Extract the (x, y) coordinate from the center of the cell holding the provided text.  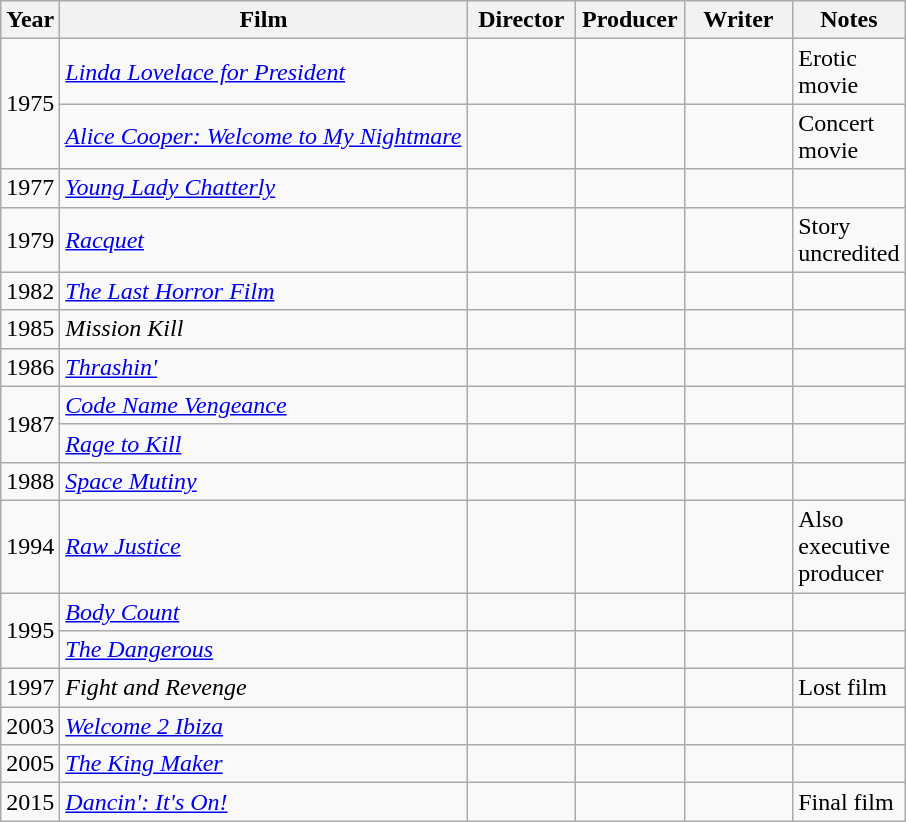
2015 (30, 802)
Rage to Kill (264, 443)
Writer (738, 20)
1997 (30, 688)
Racquet (264, 240)
Also executive producer (849, 546)
Welcome 2 Ibiza (264, 726)
Young Lady Chatterly (264, 188)
Raw Justice (264, 546)
1982 (30, 291)
The King Maker (264, 764)
1994 (30, 546)
Film (264, 20)
Director (522, 20)
2005 (30, 764)
Lost film (849, 688)
Producer (630, 20)
Erotic movie (849, 72)
Concert movie (849, 136)
Alice Cooper: Welcome to My Nightmare (264, 136)
Body Count (264, 611)
1979 (30, 240)
The Dangerous (264, 650)
Space Mutiny (264, 481)
Year (30, 20)
2003 (30, 726)
Dancin': It's On! (264, 802)
Thrashin' (264, 367)
Code Name Vengeance (264, 405)
1977 (30, 188)
Mission Kill (264, 329)
Notes (849, 20)
1988 (30, 481)
Fight and Revenge (264, 688)
Story uncredited (849, 240)
Linda Lovelace for President (264, 72)
1987 (30, 424)
1975 (30, 104)
Final film (849, 802)
1985 (30, 329)
1986 (30, 367)
The Last Horror Film (264, 291)
1995 (30, 630)
